Return the [x, y] coordinate for the center point of the cell that contains the specified text.  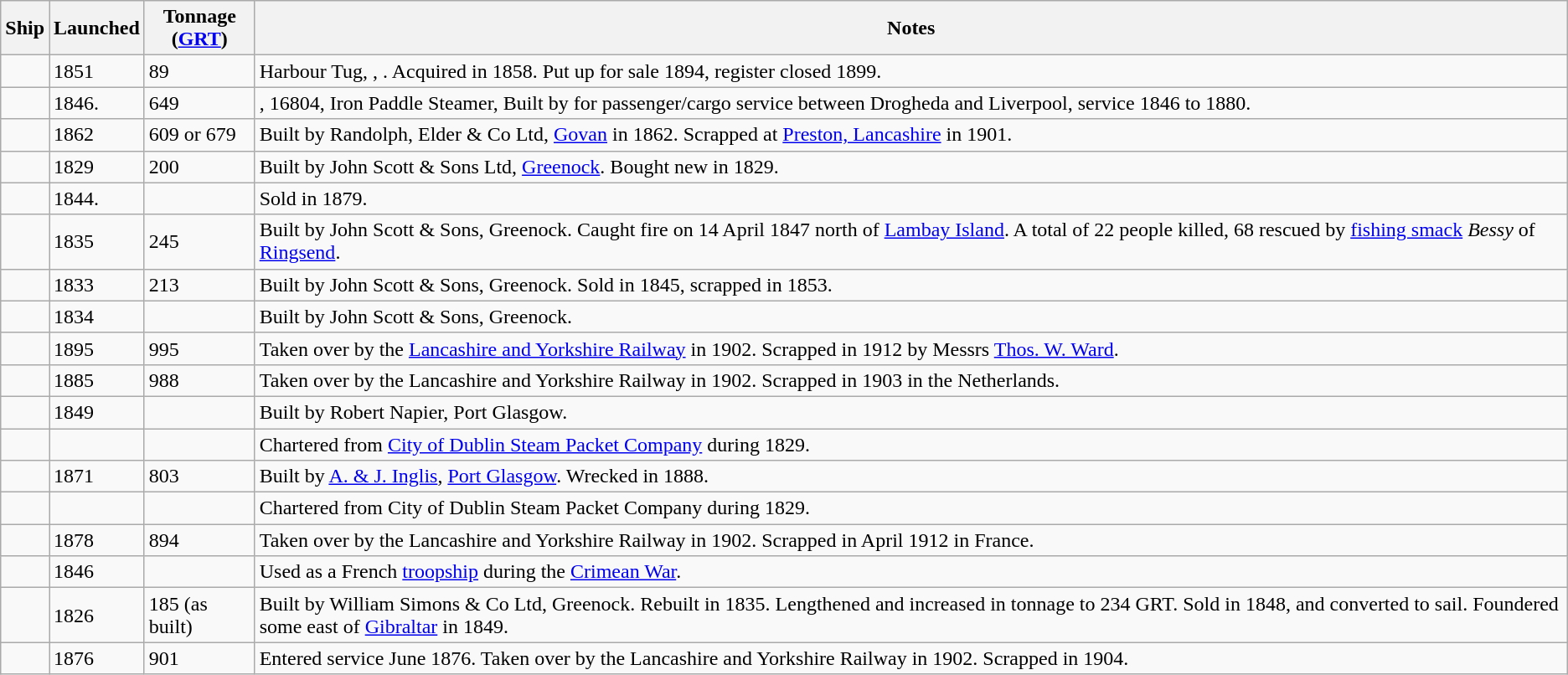
1876 [97, 658]
Launched [97, 28]
245 [199, 241]
213 [199, 285]
1862 [97, 135]
609 or 679 [199, 135]
1871 [97, 477]
Ship [25, 28]
995 [199, 348]
Built by A. & J. Inglis, Port Glasgow. Wrecked in 1888. [911, 477]
1835 [97, 241]
Taken over by the Lancashire and Yorkshire Railway in 1902. Scrapped in 1912 by Messrs Thos. W. Ward. [911, 348]
200 [199, 167]
Built by Randolph, Elder & Co Ltd, Govan in 1862. Scrapped at Preston, Lancashire in 1901. [911, 135]
803 [199, 477]
Entered service June 1876. Taken over by the Lancashire and Yorkshire Railway in 1902. Scrapped in 1904. [911, 658]
1834 [97, 317]
1895 [97, 348]
1833 [97, 285]
Taken over by the Lancashire and Yorkshire Railway in 1902. Scrapped in April 1912 in France. [911, 540]
Harbour Tug, , . Acquired in 1858. Put up for sale 1894, register closed 1899. [911, 71]
Used as a French troopship during the Crimean War. [911, 572]
1826 [97, 615]
1844. [97, 198]
Built by John Scott & Sons Ltd, Greenock. Bought new in 1829. [911, 167]
901 [199, 658]
1885 [97, 380]
1878 [97, 540]
1846. [97, 103]
1851 [97, 71]
Taken over by the Lancashire and Yorkshire Railway in 1902. Scrapped in 1903 in the Netherlands. [911, 380]
Tonnage(GRT) [199, 28]
1829 [97, 167]
185 (as built) [199, 615]
988 [199, 380]
Built by John Scott & Sons, Greenock. Sold in 1845, scrapped in 1853. [911, 285]
Built by Robert Napier, Port Glasgow. [911, 412]
649 [199, 103]
Built by John Scott & Sons, Greenock. [911, 317]
, 16804, Iron Paddle Steamer, Built by for passenger/cargo service between Drogheda and Liverpool, service 1846 to 1880. [911, 103]
1849 [97, 412]
Sold in 1879. [911, 198]
894 [199, 540]
Notes [911, 28]
1846 [97, 572]
89 [199, 71]
